Scan for the cell matching the given text and deliver its (x, y) coordinate at center. 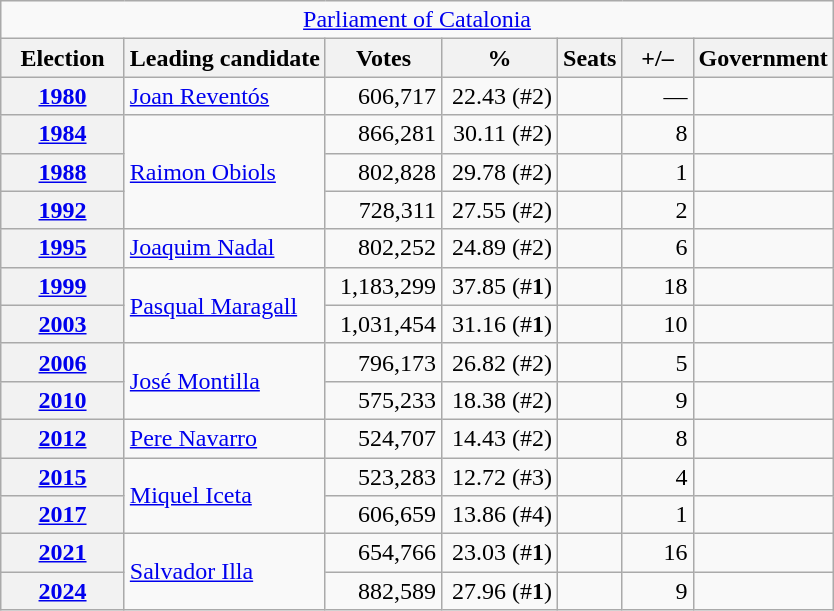
31.16 (#1) (499, 324)
+/– (658, 58)
1984 (63, 134)
23.03 (#1) (499, 553)
18.38 (#2) (499, 400)
— (658, 96)
22.43 (#2) (499, 96)
Parliament of Catalonia (418, 20)
2 (658, 210)
29.78 (#2) (499, 172)
1988 (63, 172)
2024 (63, 591)
1999 (63, 286)
10 (658, 324)
18 (658, 286)
2003 (63, 324)
2017 (63, 515)
2021 (63, 553)
2015 (63, 477)
13.86 (#4) (499, 515)
26.82 (#2) (499, 362)
802,828 (383, 172)
882,589 (383, 591)
27.55 (#2) (499, 210)
1,031,454 (383, 324)
575,233 (383, 400)
6 (658, 248)
524,707 (383, 438)
796,173 (383, 362)
37.85 (#1) (499, 286)
728,311 (383, 210)
606,717 (383, 96)
Votes (383, 58)
% (499, 58)
Seats (590, 58)
30.11 (#2) (499, 134)
523,283 (383, 477)
5 (658, 362)
802,252 (383, 248)
2012 (63, 438)
4 (658, 477)
1992 (63, 210)
Government (763, 58)
Joan Reventós (224, 96)
José Montilla (224, 381)
Joaquim Nadal (224, 248)
Pere Navarro (224, 438)
654,766 (383, 553)
Pasqual Maragall (224, 305)
866,281 (383, 134)
27.96 (#1) (499, 591)
24.89 (#2) (499, 248)
1980 (63, 96)
Leading candidate (224, 58)
Miquel Iceta (224, 496)
Raimon Obiols (224, 172)
14.43 (#2) (499, 438)
Election (63, 58)
1,183,299 (383, 286)
606,659 (383, 515)
12.72 (#3) (499, 477)
Salvador Illa (224, 572)
2010 (63, 400)
2006 (63, 362)
16 (658, 553)
1995 (63, 248)
